For the text-containing cell, return its midpoint in [x, y] coordinate format. 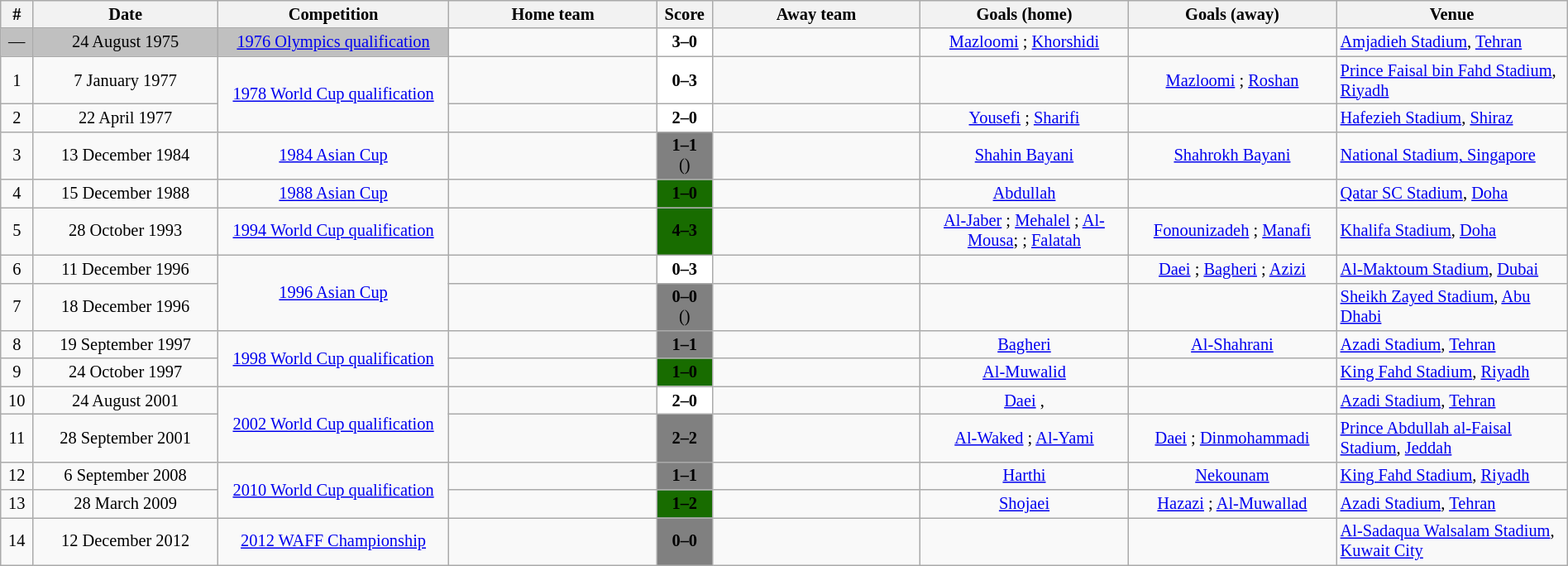
Mazloomi ; Khorshidi [1024, 42]
6 [17, 269]
22 April 1977 [126, 118]
0–0 [685, 541]
12 [17, 476]
Al-Sadaqua Walsalam Stadium, Kuwait City [1452, 541]
Away team [815, 14]
1 [17, 80]
13 December 1984 [126, 156]
National Stadium, Singapore [1452, 156]
2–2 [685, 438]
Sheikh Zayed Stadium, Abu Dhabi [1452, 307]
3 [17, 156]
Shahrokh Bayani [1232, 156]
# [17, 14]
Home team [552, 14]
1988 Asian Cup [332, 194]
19 September 1997 [126, 344]
28 October 1993 [126, 231]
Prince Abdullah al-Faisal Stadium, Jeddah [1452, 438]
Goals (home) [1024, 14]
1984 Asian Cup [332, 156]
24 October 1997 [126, 372]
13 [17, 504]
Daei , [1024, 401]
Hafezieh Stadium, Shiraz [1452, 118]
Harthi [1024, 476]
24 August 2001 [126, 401]
Hazazi ; Al-Muwallad [1232, 504]
Competition [332, 14]
15 December 1988 [126, 194]
Daei ; Dinmohammadi [1232, 438]
12 December 2012 [126, 541]
Amjadieh Stadium, Tehran [1452, 42]
18 December 1996 [126, 307]
Bagheri [1024, 344]
1–2 [685, 504]
Shahin Bayani [1024, 156]
2 [17, 118]
3–0 [685, 42]
11 [17, 438]
1996 Asian Cup [332, 293]
6 September 2008 [126, 476]
— [17, 42]
Goals (away) [1232, 14]
7 January 1977 [126, 80]
Score [685, 14]
Abdullah [1024, 194]
Nekounam [1232, 476]
Al-Muwalid [1024, 372]
10 [17, 401]
Qatar SC Stadium, Doha [1452, 194]
2002 World Cup qualification [332, 424]
1994 World Cup qualification [332, 231]
Daei ; Bagheri ; Azizi [1232, 269]
Yousefi ; Sharifi [1024, 118]
Date [126, 14]
4–3 [685, 231]
11 December 1996 [126, 269]
Al-Jaber ; Mehalel ; Al-Mousa; ; Falatah [1024, 231]
Al-Shahrani [1232, 344]
1–1 () [685, 156]
7 [17, 307]
Venue [1452, 14]
Shojaei [1024, 504]
8 [17, 344]
Khalifa Stadium, Doha [1452, 231]
5 [17, 231]
1998 World Cup qualification [332, 357]
1978 World Cup qualification [332, 94]
2012 WAFF Championship [332, 541]
2010 World Cup qualification [332, 490]
1976 Olympics qualification [332, 42]
0–0 () [685, 307]
24 August 1975 [126, 42]
Fonounizadeh ; Manafi [1232, 231]
Al-Maktoum Stadium, Dubai [1452, 269]
28 September 2001 [126, 438]
28 March 2009 [126, 504]
14 [17, 541]
9 [17, 372]
Mazloomi ; Roshan [1232, 80]
Al-Waked ; Al-Yami [1024, 438]
Prince Faisal bin Fahd Stadium, Riyadh [1452, 80]
4 [17, 194]
